Extract the (X, Y) coordinate from the center of the cell holding the provided text.  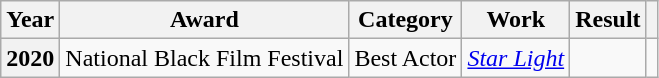
Category (406, 20)
Star Light (516, 58)
2020 (30, 58)
Result (608, 20)
National Black Film Festival (204, 58)
Work (516, 20)
Award (204, 20)
Year (30, 20)
Best Actor (406, 58)
